Identify which cell holds the provided text, then report its [X, Y] central coordinate. 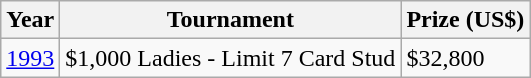
Tournament [230, 20]
$1,000 Ladies - Limit 7 Card Stud [230, 58]
1993 [30, 58]
Prize (US$) [466, 20]
$32,800 [466, 58]
Year [30, 20]
